Provide the [x, y] coordinate of the cell's center where the given text is located.  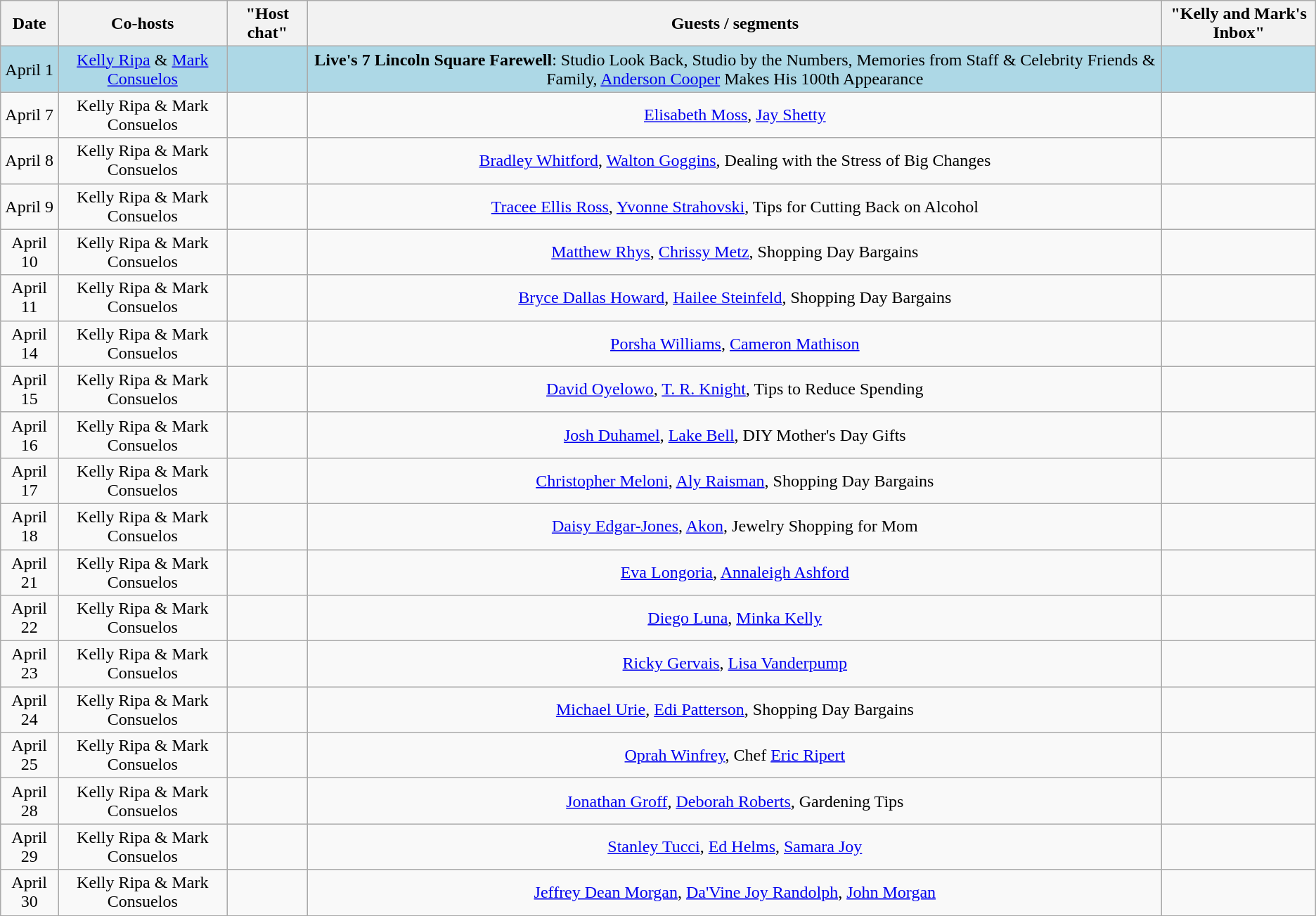
Ricky Gervais, Lisa Vanderpump [735, 664]
Jonathan Groff, Deborah Roberts, Gardening Tips [735, 801]
Josh Duhamel, Lake Bell, DIY Mother's Day Gifts [735, 434]
Christopher Meloni, Aly Raisman, Shopping Day Bargains [735, 481]
April 8 [30, 160]
April 23 [30, 664]
April 21 [30, 572]
April 30 [30, 893]
April 1 [30, 69]
Co-hosts [143, 24]
Oprah Winfrey, Chef Eric Ripert [735, 755]
Diego Luna, Minka Kelly [735, 619]
April 22 [30, 619]
Date [30, 24]
"Host chat" [267, 24]
April 10 [30, 252]
April 7 [30, 115]
Elisabeth Moss, Jay Shetty [735, 115]
April 29 [30, 846]
Bryce Dallas Howard, Hailee Steinfeld, Shopping Day Bargains [735, 298]
April 14 [30, 343]
Guests / segments [735, 24]
April 9 [30, 207]
April 24 [30, 710]
April 15 [30, 389]
Daisy Edgar-Jones, Akon, Jewelry Shopping for Mom [735, 526]
Jeffrey Dean Morgan, Da'Vine Joy Randolph, John Morgan [735, 893]
April 28 [30, 801]
Stanley Tucci, Ed Helms, Samara Joy [735, 846]
April 17 [30, 481]
Porsha Williams, Cameron Mathison [735, 343]
Michael Urie, Edi Patterson, Shopping Day Bargains [735, 710]
April 18 [30, 526]
April 25 [30, 755]
Tracee Ellis Ross, Yvonne Strahovski, Tips for Cutting Back on Alcohol [735, 207]
April 11 [30, 298]
April 16 [30, 434]
David Oyelowo, T. R. Knight, Tips to Reduce Spending [735, 389]
Matthew Rhys, Chrissy Metz, Shopping Day Bargains [735, 252]
Bradley Whitford, Walton Goggins, Dealing with the Stress of Big Changes [735, 160]
Eva Longoria, Annaleigh Ashford [735, 572]
"Kelly and Mark's Inbox" [1239, 24]
